Pinpoint the cell where the given text exists, returning its [x, y] midpoint coordinate. 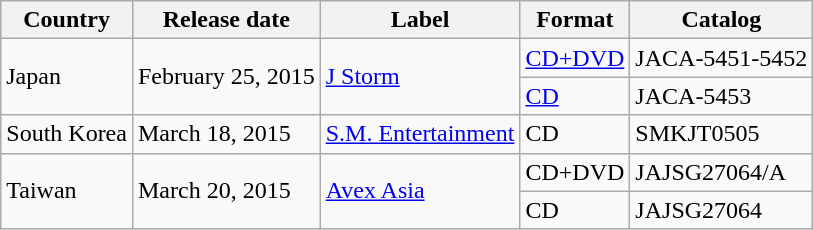
S.M. Entertainment [420, 134]
South Korea [67, 134]
SMKJT0505 [722, 134]
JACA-5451-5452 [722, 58]
Taiwan [67, 191]
February 25, 2015 [226, 77]
March 20, 2015 [226, 191]
March 18, 2015 [226, 134]
J Storm [420, 77]
Avex Asia [420, 191]
Country [67, 20]
Japan [67, 77]
Release date [226, 20]
JAJSG27064/A [722, 172]
Format [575, 20]
Label [420, 20]
JAJSG27064 [722, 210]
Catalog [722, 20]
JACA-5453 [722, 96]
